Provide the [x, y] coordinate of the cell's center where the given text is located.  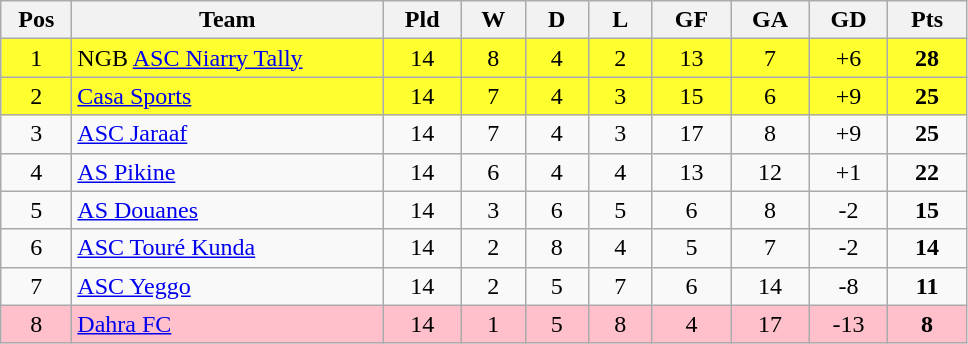
Casa Sports [228, 96]
28 [928, 58]
GF [692, 20]
Pos [36, 20]
Team [228, 20]
NGB ASC Niarry Tally [228, 58]
Pts [928, 20]
AS Pikine [228, 172]
22 [928, 172]
L [621, 20]
D [557, 20]
Pld [422, 20]
Dahra FC [228, 324]
+6 [848, 58]
GA [770, 20]
+1 [848, 172]
ASC Jaraaf [228, 134]
-8 [848, 286]
AS Douanes [228, 210]
12 [770, 172]
W [493, 20]
-13 [848, 324]
ASC Yeggo [228, 286]
11 [928, 286]
GD [848, 20]
ASC Touré Kunda [228, 248]
